Search for the cell housing the specified text and yield its (X, Y) center coordinate. 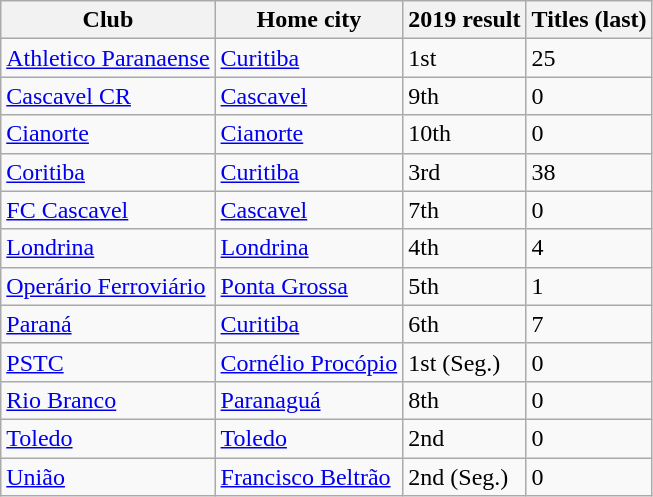
4th (464, 248)
Paraná (108, 324)
Cornélio Procópio (309, 362)
7th (464, 210)
FC Cascavel (108, 210)
25 (589, 58)
Francisco Beltrão (309, 477)
1 (589, 286)
Titles (last) (589, 20)
Athletico Paranaense (108, 58)
9th (464, 96)
38 (589, 172)
2nd (464, 438)
Home city (309, 20)
Club (108, 20)
União (108, 477)
4 (589, 248)
Rio Branco (108, 400)
5th (464, 286)
6th (464, 324)
PSTC (108, 362)
Paranaguá (309, 400)
Ponta Grossa (309, 286)
8th (464, 400)
1st (464, 58)
1st (Seg.) (464, 362)
2nd (Seg.) (464, 477)
10th (464, 134)
7 (589, 324)
Operário Ferroviário (108, 286)
2019 result (464, 20)
Coritiba (108, 172)
3rd (464, 172)
Cascavel CR (108, 96)
